Find where the given text appears and provide that cell's center as [x, y] coordinate. 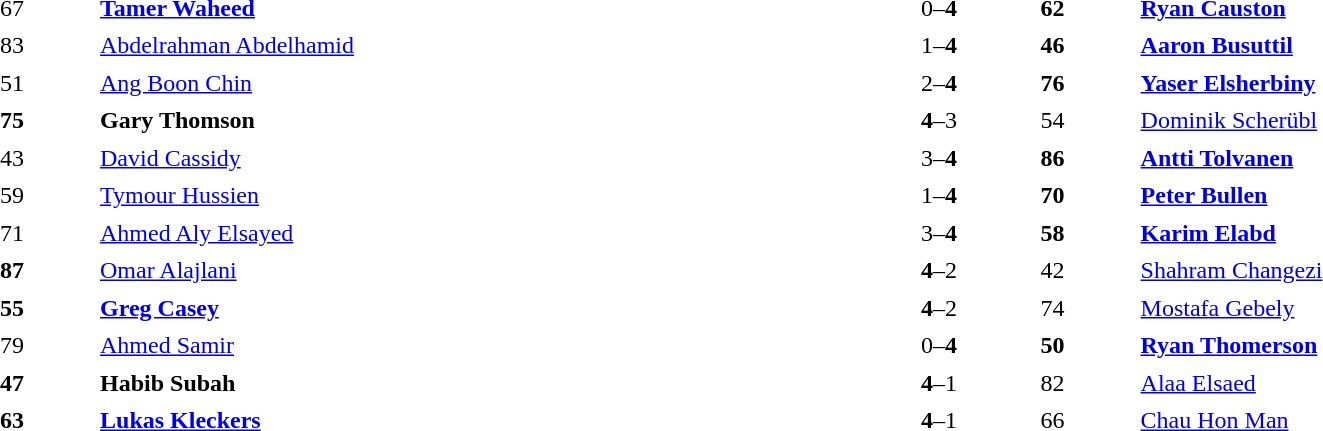
Greg Casey [469, 308]
82 [1086, 383]
76 [1086, 83]
Abdelrahman Abdelhamid [469, 45]
Ahmed Samir [469, 345]
74 [1086, 308]
86 [1086, 158]
0–4 [938, 345]
46 [1086, 45]
Gary Thomson [469, 121]
4–1 [938, 383]
50 [1086, 345]
2–4 [938, 83]
4–3 [938, 121]
54 [1086, 121]
Habib Subah [469, 383]
Omar Alajlani [469, 271]
70 [1086, 195]
Ahmed Aly Elsayed [469, 233]
42 [1086, 271]
Ang Boon Chin [469, 83]
David Cassidy [469, 158]
58 [1086, 233]
Tymour Hussien [469, 195]
